From the cell containing the given text, extract its center point as (X, Y) coordinate. 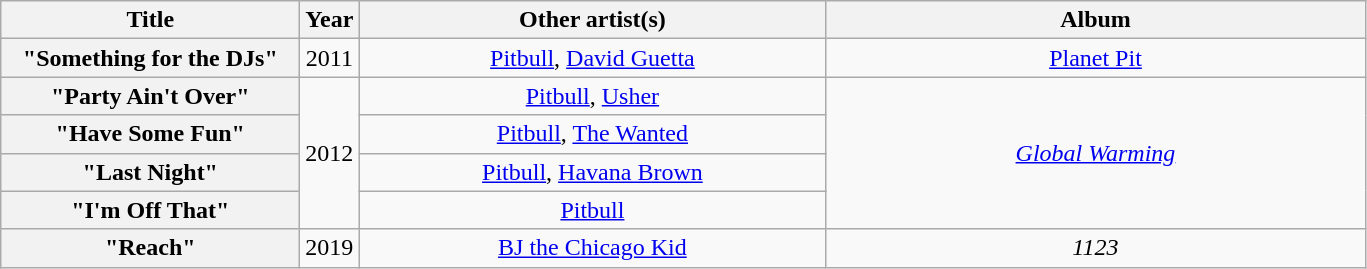
Other artist(s) (592, 20)
"Reach" (150, 248)
Title (150, 20)
Year (330, 20)
"I'm Off That" (150, 210)
"Party Ain't Over" (150, 96)
"Something for the DJs" (150, 58)
Planet Pit (1096, 58)
2012 (330, 153)
Pitbull (592, 210)
Pitbull, David Guetta (592, 58)
Pitbull, The Wanted (592, 134)
Pitbull, Usher (592, 96)
"Last Night" (150, 172)
2011 (330, 58)
"Have Some Fun" (150, 134)
Global Warming (1096, 153)
2019 (330, 248)
Album (1096, 20)
BJ the Chicago Kid (592, 248)
1123 (1096, 248)
Pitbull, Havana Brown (592, 172)
